Output the (X, Y) coordinate of the center of the cell containing the given text.  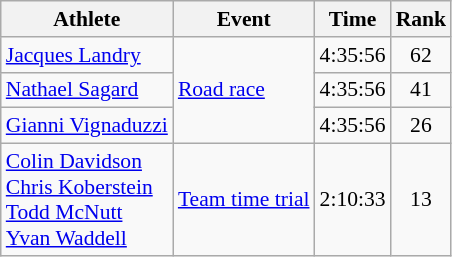
Event (244, 19)
2:10:33 (353, 200)
13 (422, 200)
Team time trial (244, 200)
Colin DavidsonChris KobersteinTodd McNuttYvan Waddell (87, 200)
Rank (422, 19)
62 (422, 55)
Time (353, 19)
Road race (244, 90)
Nathael Sagard (87, 90)
41 (422, 90)
Jacques Landry (87, 55)
Athlete (87, 19)
26 (422, 126)
Gianni Vignaduzzi (87, 126)
